Scan for the cell matching the given text and deliver its [x, y] coordinate at center. 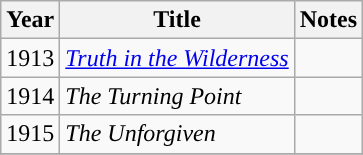
1914 [30, 96]
1913 [30, 58]
Notes [328, 20]
The Turning Point [177, 96]
Truth in the Wilderness [177, 58]
The Unforgiven [177, 134]
Title [177, 20]
1915 [30, 134]
Year [30, 20]
